Scan for the cell matching the given text and deliver its (X, Y) coordinate at center. 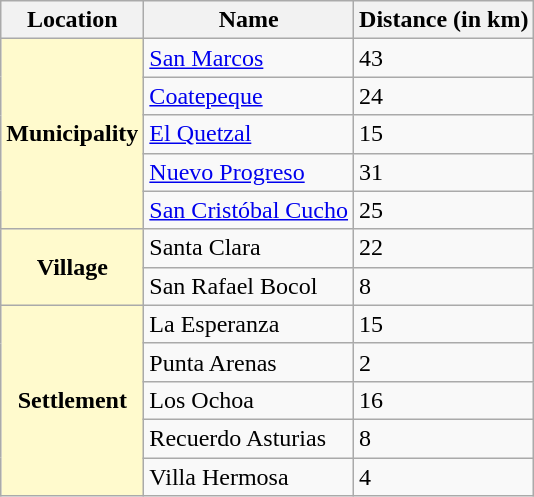
Settlement (72, 400)
San Rafael Bocol (249, 286)
16 (444, 400)
4 (444, 477)
El Quetzal (249, 134)
31 (444, 172)
Santa Clara (249, 248)
Los Ochoa (249, 400)
Name (249, 20)
43 (444, 58)
2 (444, 362)
San Cristóbal Cucho (249, 210)
Location (72, 20)
Nuevo Progreso (249, 172)
Villa Hermosa (249, 477)
Village (72, 267)
22 (444, 248)
24 (444, 96)
La Esperanza (249, 324)
25 (444, 210)
Punta Arenas (249, 362)
Distance (in km) (444, 20)
Municipality (72, 134)
San Marcos (249, 58)
Recuerdo Asturias (249, 438)
Coatepeque (249, 96)
